Extract the [X, Y] coordinate from the center of the cell holding the provided text.  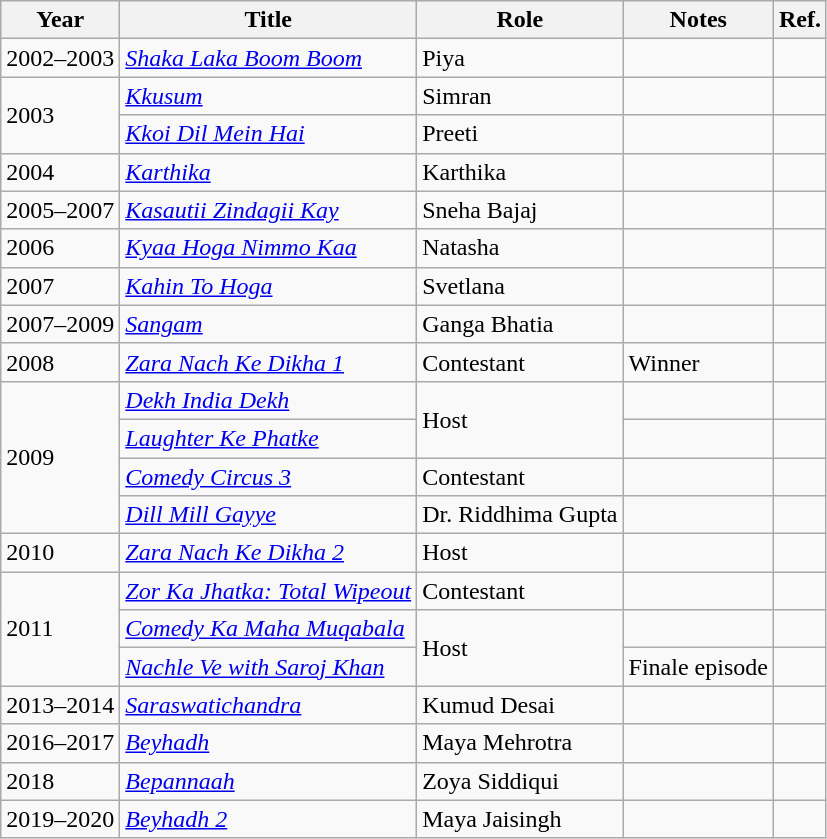
Kahin To Hoga [268, 286]
Beyhadh [268, 743]
2007 [60, 286]
Kkoi Dil Mein Hai [268, 134]
Kumud Desai [520, 705]
Piya [520, 58]
2019–2020 [60, 819]
2003 [60, 115]
2009 [60, 457]
Comedy Ka Maha Muqabala [268, 629]
Saraswatichandra [268, 705]
2016–2017 [60, 743]
Laughter Ke Phatke [268, 438]
Dr. Riddhima Gupta [520, 515]
Zoya Siddiqui [520, 781]
2005–2007 [60, 210]
Ganga Bhatia [520, 324]
Svetlana [520, 286]
Dekh India Dekh [268, 400]
Nachle Ve with Saroj Khan [268, 667]
Beyhadh 2 [268, 819]
2010 [60, 553]
Sangam [268, 324]
Winner [698, 362]
Sneha Bajaj [520, 210]
2011 [60, 629]
Kasautii Zindagii Kay [268, 210]
Zara Nach Ke Dikha 1 [268, 362]
Zor Ka Jhatka: Total Wipeout [268, 591]
Maya Jaisingh [520, 819]
2008 [60, 362]
2007–2009 [60, 324]
Comedy Circus 3 [268, 477]
Natasha [520, 248]
Kkusum [268, 96]
Ref. [800, 20]
Finale episode [698, 667]
Dill Mill Gayye [268, 515]
Preeti [520, 134]
Simran [520, 96]
2004 [60, 172]
Shaka Laka Boom Boom [268, 58]
Maya Mehrotra [520, 743]
2002–2003 [60, 58]
2013–2014 [60, 705]
Zara Nach Ke Dikha 2 [268, 553]
Kyaa Hoga Nimmo Kaa [268, 248]
Bepannaah [268, 781]
Role [520, 20]
Title [268, 20]
Notes [698, 20]
2018 [60, 781]
Year [60, 20]
2006 [60, 248]
